Capture the cell that displays the provided text and extract its [X, Y] central coordinate. 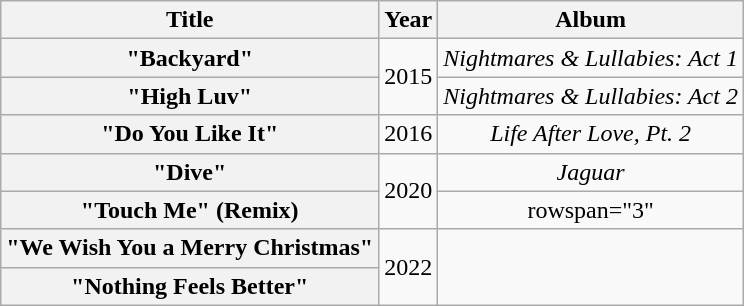
Title [190, 20]
rowspan="3" [591, 210]
Nightmares & Lullabies: Act 2 [591, 96]
"Backyard" [190, 58]
2015 [408, 77]
"Touch Me" (Remix) [190, 210]
"Do You Like It" [190, 134]
Life After Love, Pt. 2 [591, 134]
Jaguar [591, 172]
"We Wish You a Merry Christmas" [190, 248]
2022 [408, 267]
"Nothing Feels Better" [190, 286]
2020 [408, 191]
"High Luv" [190, 96]
"Dive" [190, 172]
Album [591, 20]
2016 [408, 134]
Year [408, 20]
Nightmares & Lullabies: Act 1 [591, 58]
